Determine the (x, y) coordinate at the center of the cell enclosing the given text.  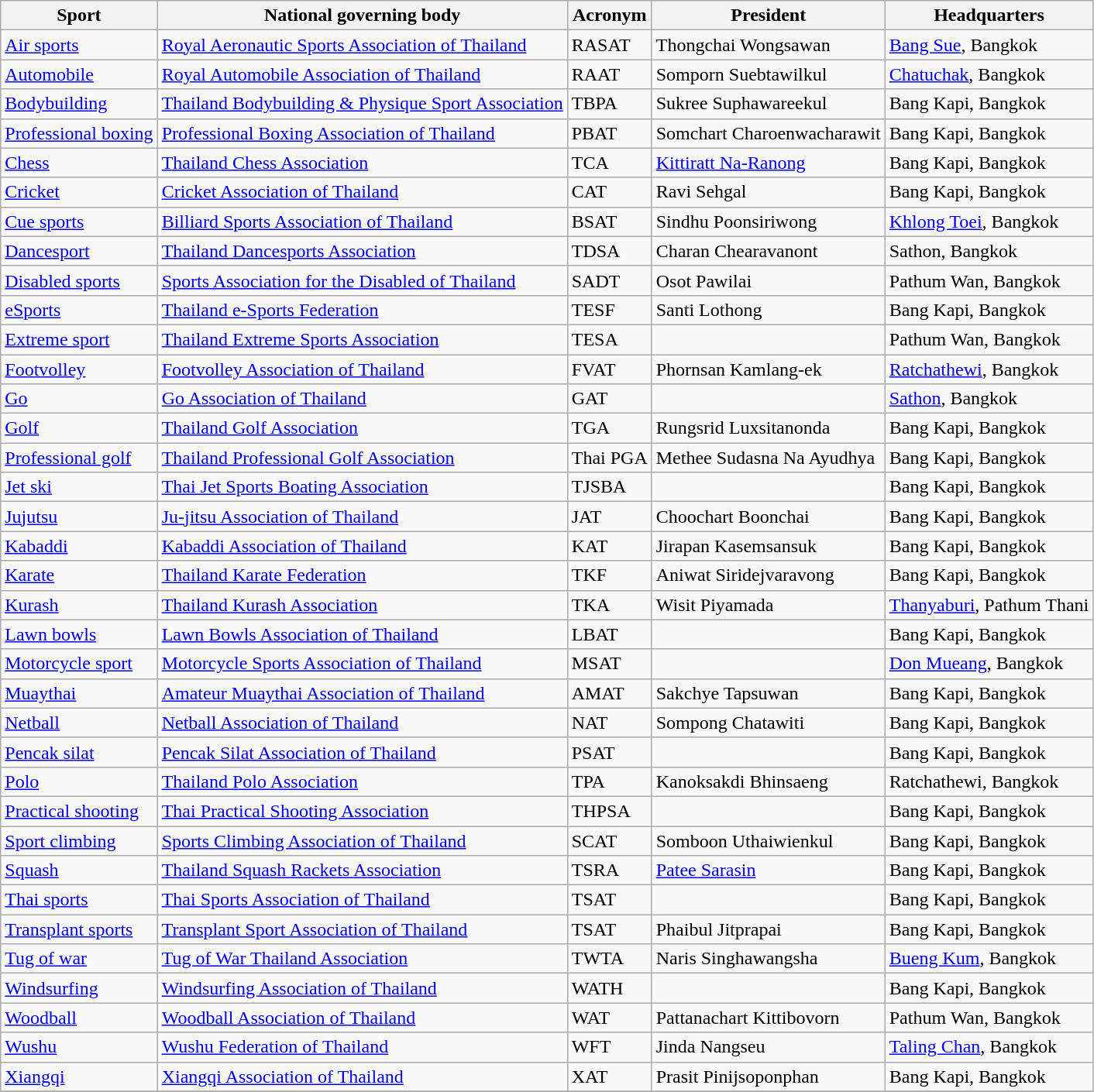
Kanoksakdi Bhinsaeng (769, 781)
NAT (609, 723)
RAAT (609, 74)
PBAT (609, 133)
Xiangqi Association of Thailand (363, 1077)
TSRA (609, 871)
Motorcycle sport (79, 664)
Thai sports (79, 900)
Thailand Chess Association (363, 163)
Cue sports (79, 221)
Somchart Charoenwacharawit (769, 133)
Jujutsu (79, 517)
Aniwat Siridejvaravong (769, 575)
XAT (609, 1077)
AMAT (609, 693)
Tug of war (79, 959)
Thailand Kurash Association (363, 605)
Bodybuilding (79, 104)
Bueng Kum, Bangkok (989, 959)
Ju-jitsu Association of Thailand (363, 517)
Jinda Nangseu (769, 1047)
Thailand Bodybuilding & Physique Sport Association (363, 104)
WFT (609, 1047)
Headquarters (989, 15)
Automobile (79, 74)
Prasit Pinijsoponphan (769, 1077)
Windsurfing Association of Thailand (363, 988)
Sports Climbing Association of Thailand (363, 840)
Professional boxing (79, 133)
Ravi Sehgal (769, 192)
Billiard Sports Association of Thailand (363, 221)
Wisit Piyamada (769, 605)
WATH (609, 988)
TKF (609, 575)
Practical shooting (79, 811)
Squash (79, 871)
Somboon Uthaiwienkul (769, 840)
Santi Lothong (769, 310)
Xiangqi (79, 1077)
Naris Singhawangsha (769, 959)
Kittiratt Na-Ranong (769, 163)
WAT (609, 1018)
Thongchai Wongsawan (769, 45)
Sukree Suphawareekul (769, 104)
Karate (79, 575)
Chess (79, 163)
Choochart Boonchai (769, 517)
Don Mueang, Bangkok (989, 664)
THPSA (609, 811)
Thailand Professional Golf Association (363, 458)
TDSA (609, 251)
TCA (609, 163)
Thailand e-Sports Federation (363, 310)
Pencak Silat Association of Thailand (363, 752)
KAT (609, 546)
Thailand Extreme Sports Association (363, 339)
Muaythai (79, 693)
Somporn Suebtawilkul (769, 74)
Taling Chan, Bangkok (989, 1047)
Motorcycle Sports Association of Thailand (363, 664)
GAT (609, 399)
Sports Association for the Disabled of Thailand (363, 280)
SADT (609, 280)
Polo (79, 781)
Wushu (79, 1047)
Sompong Chatawiti (769, 723)
Pattanachart Kittibovorn (769, 1018)
Woodball Association of Thailand (363, 1018)
Go Association of Thailand (363, 399)
Sport climbing (79, 840)
LBAT (609, 634)
Kabaddi (79, 546)
Pencak silat (79, 752)
Thai PGA (609, 458)
Kabaddi Association of Thailand (363, 546)
Footvolley Association of Thailand (363, 369)
TKA (609, 605)
Acronym (609, 15)
RASAT (609, 45)
Cricket (79, 192)
Sakchye Tapsuwan (769, 693)
TPA (609, 781)
Professional golf (79, 458)
Footvolley (79, 369)
Thailand Squash Rackets Association (363, 871)
Royal Aeronautic Sports Association of Thailand (363, 45)
TWTA (609, 959)
Charan Chearavanont (769, 251)
Air sports (79, 45)
Golf (79, 428)
Netball (79, 723)
Windsurfing (79, 988)
TGA (609, 428)
Extreme sport (79, 339)
Khlong Toei, Bangkok (989, 221)
Lawn bowls (79, 634)
SCAT (609, 840)
Sindhu Poonsiriwong (769, 221)
TBPA (609, 104)
MSAT (609, 664)
Professional Boxing Association of Thailand (363, 133)
Bang Sue, Bangkok (989, 45)
Osot Pawilai (769, 280)
BSAT (609, 221)
Disabled sports (79, 280)
Patee Sarasin (769, 871)
Phaibul Jitprapai (769, 929)
Phornsan Kamlang-ek (769, 369)
Tug of War Thailand Association (363, 959)
Wushu Federation of Thailand (363, 1047)
TESF (609, 310)
Jet ski (79, 487)
Lawn Bowls Association of Thailand (363, 634)
TESA (609, 339)
FVAT (609, 369)
President (769, 15)
Transplant sports (79, 929)
Go (79, 399)
Netball Association of Thailand (363, 723)
Dancesport (79, 251)
Kurash (79, 605)
JAT (609, 517)
TJSBA (609, 487)
Woodball (79, 1018)
Royal Automobile Association of Thailand (363, 74)
Methee Sudasna Na Ayudhya (769, 458)
Transplant Sport Association of Thailand (363, 929)
PSAT (609, 752)
Amateur Muaythai Association of Thailand (363, 693)
Thai Practical Shooting Association (363, 811)
CAT (609, 192)
Chatuchak, Bangkok (989, 74)
eSports (79, 310)
Thailand Polo Association (363, 781)
Thailand Dancesports Association (363, 251)
Jirapan Kasemsansuk (769, 546)
Thanyaburi, Pathum Thani (989, 605)
Thailand Golf Association (363, 428)
Cricket Association of Thailand (363, 192)
Thailand Karate Federation (363, 575)
Thai Sports Association of Thailand (363, 900)
Rungsrid Luxsitanonda (769, 428)
National governing body (363, 15)
Sport (79, 15)
Thai Jet Sports Boating Association (363, 487)
